Capture the cell that displays the provided text and extract its (X, Y) central coordinate. 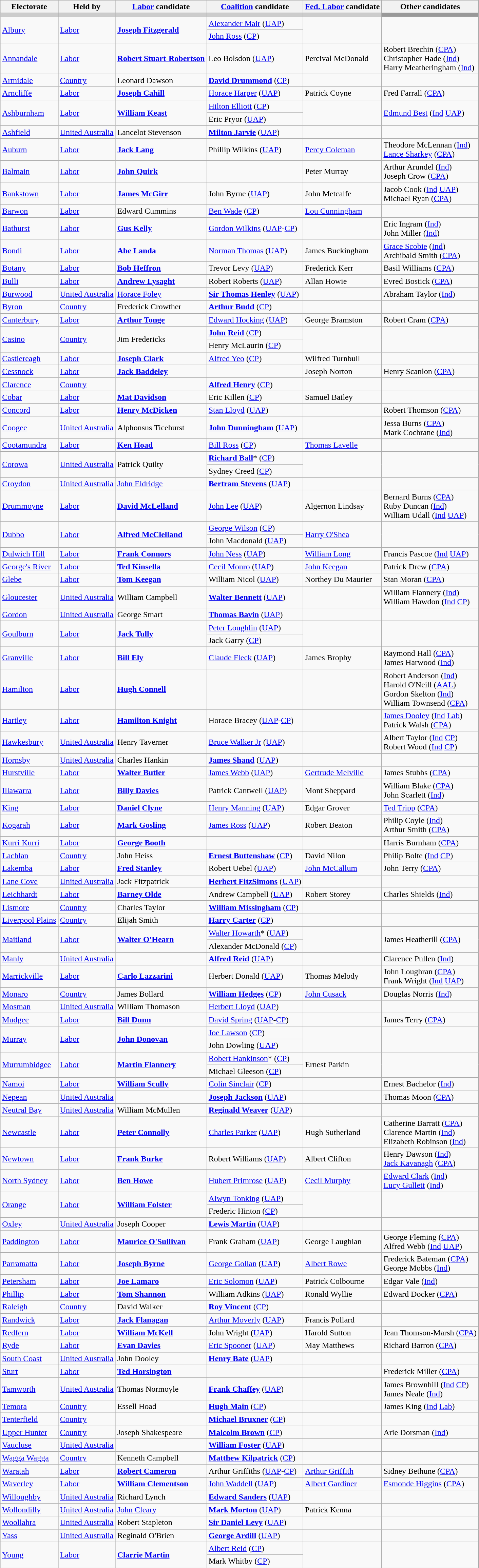
Evan Davies (161, 1346)
Ted Horsington (161, 1371)
William McKell (161, 1333)
Yass (29, 1535)
Joseph Fitzgerald (161, 30)
Robert Uebel (UAP) (255, 868)
Harris Burnham (CPA) (430, 843)
John Dunningham (UAP) (255, 427)
George Wilson (CP) (255, 528)
Joe Lawson (CP) (255, 1033)
Hamilton (29, 689)
William Folster (161, 1204)
Kogarah (29, 825)
Basil Williams (CPA) (430, 268)
Robert Beaton (343, 825)
Ted Kinsella (161, 567)
John Keegan (343, 567)
Roy Vincent (CP) (255, 1307)
Gloucester (29, 597)
Bondi (29, 251)
James Brownhill (Ind CP)James Neale (Ind) (430, 1389)
Henry McDicken (161, 410)
Harry Carter (CP) (255, 920)
James Dooley (Ind Lab)Patrick Walsh (CPA) (430, 720)
Arie Dorsman (Ind) (430, 1432)
Matthew Kilpatrick (CP) (255, 1458)
Joseph Clark (161, 358)
Leichhardt (29, 894)
Leo Bolsdon (UAP) (255, 58)
Arthur Griffiths (UAP-CP) (255, 1471)
Harold Sutton (343, 1333)
Hugh Connell (161, 689)
Eric Pryor (UAP) (255, 119)
Douglas Norris (Ind) (430, 994)
Northey Du Maurier (343, 580)
King (29, 808)
Alfred Yeo (CP) (255, 358)
Petersham (29, 1281)
Joseph Shakespeare (161, 1432)
Marrickville (29, 977)
Bernard Burns (CPA)Ruby Duncan (Ind)William Udall (Ind UAP) (430, 506)
Casino (29, 339)
Abe Landa (161, 251)
Dulwich Hill (29, 554)
Jean Thomson-Marsh (CPA) (430, 1333)
Byron (29, 307)
Leonard Dawson (161, 80)
Daniel Clyne (161, 808)
Bertram Stevens (UAP) (255, 484)
Hornsby (29, 760)
Manly (29, 959)
Hugh Sutherland (343, 1132)
Murray (29, 1039)
Lou Cunningham (343, 211)
Horace Harper (UAP) (255, 93)
William Blake (CPA)John Scarlett (Ind) (430, 790)
Robert Cram (CPA) (430, 320)
David Walker (161, 1307)
Frank Connors (161, 554)
John McCallum (343, 868)
Eric Ingram (Ind)John Miller (Ind) (430, 229)
Peter Murray (343, 172)
Joseph Cooper (161, 1224)
Phillip Wilkins (UAP) (255, 149)
William Adkins (UAP) (255, 1294)
Newtown (29, 1158)
Mat Davidson (161, 397)
Monaro (29, 994)
Bill Ely (161, 658)
James Ross (UAP) (255, 825)
Canterbury (29, 320)
George Booth (161, 843)
Ernest Parkin (343, 1065)
William Foster (UAP) (255, 1445)
Ryde (29, 1346)
Percy Coleman (343, 149)
Abraham Taylor (Ind) (430, 294)
North Sydney (29, 1181)
Charles Taylor (161, 907)
Eric Solomon (UAP) (255, 1281)
Castlereagh (29, 358)
Mark Gosling (161, 825)
Other candidates (430, 7)
John Wright (UAP) (255, 1333)
John Macdonald (UAP) (255, 541)
Lakemba (29, 868)
Horace Foley (161, 294)
James Webb (UAP) (255, 773)
George Fleming (CPA)Alfred Webb (Ind UAP) (430, 1242)
Grace Scobie (Ind)Archibald Smith (CPA) (430, 251)
Robert Stuart-Robertson (161, 58)
Edward Cummins (161, 211)
Malcolm Brown (CP) (255, 1432)
Raymond Hall (CPA)James Harwood (Ind) (430, 658)
Carlo Lazzarini (161, 977)
Alphonsus Ticehurst (161, 427)
Upper Hunter (29, 1432)
Sidney Bethune (CPA) (430, 1471)
Gertrude Melville (343, 773)
John Waddell (UAP) (255, 1484)
Billy Davies (161, 790)
Edward Clark (Ind)Lucy Gullett (Ind) (430, 1181)
Bill Dunn (161, 1020)
Milton Jarvie (UAP) (255, 132)
Tamworth (29, 1389)
William Nicol (UAP) (255, 580)
David McLelland (161, 506)
George Gollan (UAP) (255, 1263)
Richard Ball* (CP) (255, 458)
Joseph Jackson (UAP) (255, 1097)
Robert Cameron (161, 1471)
Tom Shannon (161, 1294)
Philip Bolte (Ind CP) (430, 856)
George Bramston (343, 320)
Jack Flanagan (161, 1320)
Walter Howarth* (UAP) (255, 933)
Barney Olde (161, 894)
William Hedges (CP) (255, 994)
Edgar Grover (343, 808)
Wollondilly (29, 1510)
James Stubbs (CPA) (430, 773)
May Matthews (343, 1346)
John Eldridge (161, 484)
John Metcalfe (343, 193)
Arthur Arundel (Ind)Joseph Crow (CPA) (430, 172)
Randwick (29, 1320)
Held by (87, 7)
Ronald Wyllie (343, 1294)
Walter O'Hearn (161, 939)
Robert Stapleton (161, 1523)
Paddington (29, 1242)
Claude Fleck (UAP) (255, 658)
Lancelot Stevenson (161, 132)
Clarence Pullen (Ind) (430, 959)
William Clementson (161, 1484)
South Coast (29, 1358)
William Keast (161, 113)
Kenneth Campbell (161, 1458)
Michael Gleeson (CP) (255, 1071)
Clarrie Martin (161, 1555)
David Nilon (343, 856)
Jack Tully (161, 634)
Andrew Lysaght (161, 281)
George Smart (161, 614)
David Drummond (CP) (255, 80)
John Cusack (343, 994)
Catherine Barratt (CPA)Clarence Martin (Ind)Elizabeth Robinson (Ind) (430, 1132)
Thomas Bavin (UAP) (255, 614)
Trevor Levy (UAP) (255, 268)
Arthur Budd (CP) (255, 307)
Gordon (29, 614)
William Long (343, 554)
Edward Hocking (UAP) (255, 320)
Alexander McDonald (CP) (255, 946)
William Thomason (161, 1007)
Patrick Kenna (343, 1510)
Albert Rowe (343, 1263)
Robert Anderson (Ind)Harold O'Neill (AAL)Gordon Skelton (Ind)William Townsend (CPA) (430, 689)
Auburn (29, 149)
Annandale (29, 58)
James Shand (UAP) (255, 760)
Jacob Cook (Ind UAP)Michael Ryan (CPA) (430, 193)
Gus Kelly (161, 229)
Nepean (29, 1097)
Henry Manning (UAP) (255, 808)
Charles Hankin (161, 760)
Arncliffe (29, 93)
Sir Thomas Henley (UAP) (255, 294)
Concord (29, 410)
Jack Lang (161, 149)
John Reid (CP) (255, 333)
Tenterfield (29, 1419)
Illawarra (29, 790)
John Dowling (UAP) (255, 1045)
David Spring (UAP-CP) (255, 1020)
William Scully (161, 1084)
Waverley (29, 1484)
George Laughlan (343, 1242)
Walter Bennett (UAP) (255, 597)
Edward Sanders (UAP) (255, 1497)
Elijah Smith (161, 920)
James Brophy (343, 658)
William Flannery (Ind)William Hawdon (Ind CP) (430, 597)
Sturt (29, 1371)
Robert Roberts (UAP) (255, 281)
Allan Howie (343, 281)
Joe Lamaro (161, 1281)
John Heiss (161, 856)
Mosman (29, 1007)
Tom Keegan (161, 580)
Granville (29, 658)
Martin Flannery (161, 1065)
John Lee (UAP) (255, 506)
Essell Hoad (161, 1406)
James King (Ind Lab) (430, 1406)
Fred Farrall (CPA) (430, 93)
John Byrne (UAP) (255, 193)
Hawkesbury (29, 743)
Stan Moran (CPA) (430, 580)
Patrick Colbourne (343, 1281)
Eric Spooner (UAP) (255, 1346)
George's River (29, 567)
Percival McDonald (343, 58)
James Buckingham (343, 251)
Theodore McLennan (Ind)Lance Sharkey (CPA) (430, 149)
John Ross (CP) (255, 36)
Samuel Bailey (343, 397)
Frederick Crowther (161, 307)
Henry McLaurin (CP) (255, 346)
Frank Burke (161, 1158)
Lewis Martin (UAP) (255, 1224)
Herbert Donald (UAP) (255, 977)
Edward Docker (CPA) (430, 1294)
Orange (29, 1204)
Patrick Cantwell (UAP) (255, 790)
Robert Williams (UAP) (255, 1158)
Vaucluse (29, 1445)
Hubert Primrose (UAP) (255, 1181)
Bruce Walker Jr (UAP) (255, 743)
Edgar Vale (Ind) (430, 1281)
Richard Lynch (161, 1497)
Ben Howe (161, 1181)
Bankstown (29, 193)
Joseph Byrne (161, 1263)
William McMullen (161, 1110)
Herbert FitzSimons (UAP) (255, 881)
Henry Bate (UAP) (255, 1358)
Cootamundra (29, 445)
Joseph Norton (343, 371)
Harry O'Shea (343, 534)
Esmonde Higgins (CPA) (430, 1484)
Wagga Wagga (29, 1458)
Cecil Monro (UAP) (255, 567)
Robert Storey (343, 894)
Kurri Kurri (29, 843)
John Donovan (161, 1039)
Albert Taylor (Ind CP)Robert Wood (Ind CP) (430, 743)
Burwood (29, 294)
Bob Heffron (161, 268)
Clarence (29, 384)
Philip Coyle (Ind)Arthur Smith (CPA) (430, 825)
Mont Sheppard (343, 790)
Alexander Mair (UAP) (255, 23)
Newcastle (29, 1132)
Henry Taverner (161, 743)
Arthur Tonge (161, 320)
Frederick Bateman (CPA)George Mobbs (Ind) (430, 1263)
Raleigh (29, 1307)
Drummoyne (29, 506)
Jessa Burns (CPA)Mark Cochrane (Ind) (430, 427)
Thomas Moon (CPA) (430, 1097)
John Dooley (161, 1358)
Stan Lloyd (UAP) (255, 410)
Frank Chaffey (UAP) (255, 1389)
John Ness (UAP) (255, 554)
William Missingham (CP) (255, 907)
Alfred McClelland (161, 534)
Liverpool Plains (29, 920)
Coogee (29, 427)
Norman Thomas (UAP) (255, 251)
Sydney Creed (CP) (255, 471)
Patrick Coyne (343, 93)
Alfred Henry (CP) (255, 384)
Wilfred Turnbull (343, 358)
Mudgee (29, 1020)
Arthur Moverly (UAP) (255, 1320)
Peter Connolly (161, 1132)
Mark Whitby (CP) (255, 1561)
Croydon (29, 484)
Sir Daniel Levy (UAP) (255, 1523)
Maurice O'Sullivan (161, 1242)
Fred Stanley (161, 868)
Francis Pascoe (Ind UAP) (430, 554)
Herbert Lloyd (UAP) (255, 1007)
Parramatta (29, 1263)
Arthur Griffith (343, 1471)
Barwon (29, 211)
Jack Baddeley (161, 371)
Reginald O'Brien (161, 1535)
Frank Graham (UAP) (255, 1242)
Hartley (29, 720)
Cobar (29, 397)
Frederic Hinton (CP) (255, 1211)
Willoughby (29, 1497)
Jack Garry (CP) (255, 640)
Bathurst (29, 229)
Coalition candidate (255, 7)
Walter Butler (161, 773)
John Cleary (161, 1510)
Botany (29, 268)
Ashburnham (29, 113)
Henry Dawson (Ind)Jack Kavanagh (CPA) (430, 1158)
Labor candidate (161, 7)
Patrick Drew (CPA) (430, 567)
Electorate (29, 7)
Charles Parker (UAP) (255, 1132)
Ashfield (29, 132)
William Campbell (161, 597)
James Terry (CPA) (430, 1020)
Redfern (29, 1333)
Robert Thomson (CPA) (430, 410)
Fed. Labor candidate (343, 7)
John Terry (CPA) (430, 868)
Ernest Buttenshaw (CP) (255, 856)
John Loughran (CPA)Frank Wright (Ind UAP) (430, 977)
Henry Scanlon (CPA) (430, 371)
Dubbo (29, 534)
Phillip (29, 1294)
Ernest Bachelor (Ind) (430, 1084)
Albert Gardiner (343, 1484)
Woollahra (29, 1523)
Hugh Main (CP) (255, 1406)
Ken Hoad (161, 445)
Waratah (29, 1471)
Francis Pollard (343, 1320)
Lismore (29, 907)
Horace Bracey (UAP-CP) (255, 720)
James McGirr (161, 193)
Lane Cove (29, 881)
Young (29, 1555)
Cecil Murphy (343, 1181)
George Ardill (UAP) (255, 1535)
Frederick Kerr (343, 268)
Goulburn (29, 634)
Algernon Lindsay (343, 506)
Glebe (29, 580)
John Quirk (161, 172)
James Heatherill (CPA) (430, 939)
Bulli (29, 281)
Thomas Normoyle (161, 1389)
Andrew Campbell (UAP) (255, 894)
Robert Brechin (CPA)Christopher Hade (Ind)Harry Meatheringham (Ind) (430, 58)
Ben Wade (CP) (255, 211)
Joseph Cahill (161, 93)
Albury (29, 30)
Gordon Wilkins (UAP-CP) (255, 229)
Namoi (29, 1084)
Maitland (29, 939)
Alfred Reid (UAP) (255, 959)
Eric Killen (CP) (255, 397)
Armidale (29, 80)
Temora (29, 1406)
Reginald Weaver (UAP) (255, 1110)
Patrick Quilty (161, 465)
Richard Barron (CPA) (430, 1346)
Thomas Melody (343, 977)
Oxley (29, 1224)
James Bollard (161, 994)
Mark Morton (UAP) (255, 1510)
Peter Loughlin (UAP) (255, 627)
Albert Clifton (343, 1158)
Hamilton Knight (161, 720)
Colin Sinclair (CP) (255, 1084)
Corowa (29, 465)
Neutral Bay (29, 1110)
Frederick Miller (CPA) (430, 1371)
Hurstville (29, 773)
Thomas Lavelle (343, 445)
Michael Bruxner (CP) (255, 1419)
Edmund Best (Ind UAP) (430, 113)
Ted Tripp (CPA) (430, 808)
Evred Bostick (CPA) (430, 281)
Albert Reid (CP) (255, 1548)
Balmain (29, 172)
Murrumbidgee (29, 1065)
Lachlan (29, 856)
Jim Fredericks (161, 339)
Jack Fitzpatrick (161, 881)
Charles Shields (Ind) (430, 894)
Bill Ross (CP) (255, 445)
Robert Hankinson* (CP) (255, 1058)
Alwyn Tonking (UAP) (255, 1198)
Hilton Elliott (CP) (255, 106)
Cessnock (29, 371)
